Return [X, Y] of the center of cell containing provided text 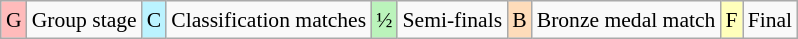
½ [384, 20]
Final [770, 20]
Classification matches [268, 20]
B [520, 20]
C [154, 20]
F [731, 20]
Bronze medal match [626, 20]
Group stage [84, 20]
G [14, 20]
Semi-finals [452, 20]
